Scan for the cell matching the given text and deliver its [X, Y] coordinate at center. 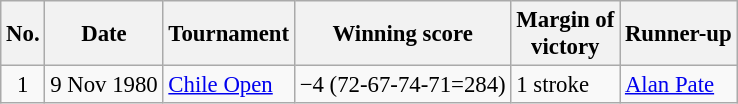
Margin ofvictory [566, 34]
Winning score [402, 34]
1 stroke [566, 85]
Date [104, 34]
1 [23, 85]
No. [23, 34]
Chile Open [228, 85]
−4 (72-67-74-71=284) [402, 85]
Runner-up [678, 34]
Alan Pate [678, 85]
9 Nov 1980 [104, 85]
Tournament [228, 34]
